Find where the given text appears and provide that cell's center as (x, y) coordinate. 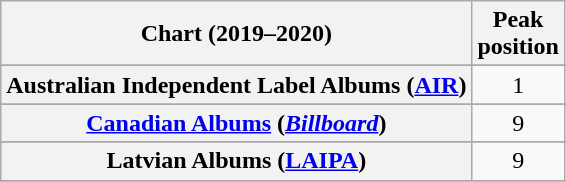
1 (518, 85)
Chart (2019–2020) (236, 34)
Australian Independent Label Albums (AIR) (236, 85)
Latvian Albums (LAIPA) (236, 161)
Peakposition (518, 34)
Canadian Albums (Billboard) (236, 123)
